Detect which cell encompasses the target text, then output its (x, y) center coordinate. 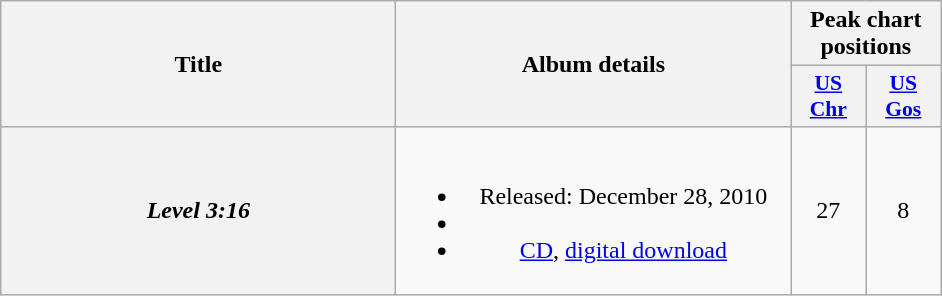
Released: December 28, 2010CD, digital download (594, 210)
USChr (828, 96)
Level 3:16 (198, 210)
Peak chart positions (866, 34)
Album details (594, 64)
27 (828, 210)
USGos (904, 96)
Title (198, 64)
8 (904, 210)
